From the cell containing the given text, extract its center point as [X, Y] coordinate. 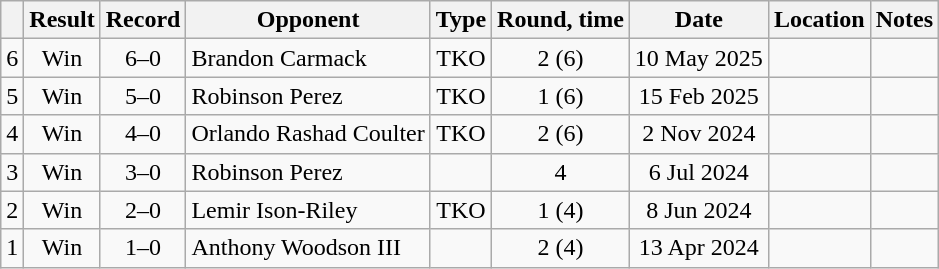
3 [12, 172]
Round, time [561, 20]
10 May 2025 [698, 58]
Result [62, 20]
2–0 [143, 210]
4–0 [143, 134]
15 Feb 2025 [698, 96]
13 Apr 2024 [698, 248]
8 Jun 2024 [698, 210]
3–0 [143, 172]
Location [819, 20]
Record [143, 20]
6 [12, 58]
Type [460, 20]
6–0 [143, 58]
2 (4) [561, 248]
Orlando Rashad Coulter [308, 134]
Opponent [308, 20]
1–0 [143, 248]
1 (4) [561, 210]
5 [12, 96]
2 Nov 2024 [698, 134]
Notes [904, 20]
1 (6) [561, 96]
Lemir Ison-Riley [308, 210]
2 [12, 210]
Anthony Woodson III [308, 248]
6 Jul 2024 [698, 172]
Brandon Carmack [308, 58]
1 [12, 248]
5–0 [143, 96]
Date [698, 20]
